Detect which cell encompasses the target text, then output its [x, y] center coordinate. 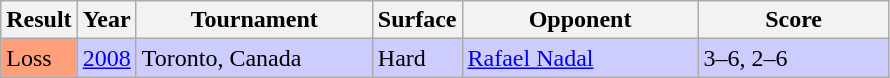
3–6, 2–6 [794, 58]
Score [794, 20]
Opponent [580, 20]
Rafael Nadal [580, 58]
2008 [106, 58]
Year [106, 20]
Tournament [254, 20]
Loss [39, 58]
Surface [417, 20]
Result [39, 20]
Toronto, Canada [254, 58]
Hard [417, 58]
